Find where the given text appears and provide that cell's center as [X, Y] coordinate. 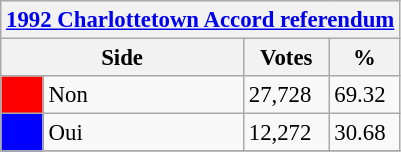
69.32 [364, 95]
Oui [143, 133]
% [364, 58]
Non [143, 95]
27,728 [286, 95]
Side [122, 58]
Votes [286, 58]
12,272 [286, 133]
30.68 [364, 133]
1992 Charlottetown Accord referendum [200, 20]
